Locate the cell with the specified text and output its (X, Y) center coordinate. 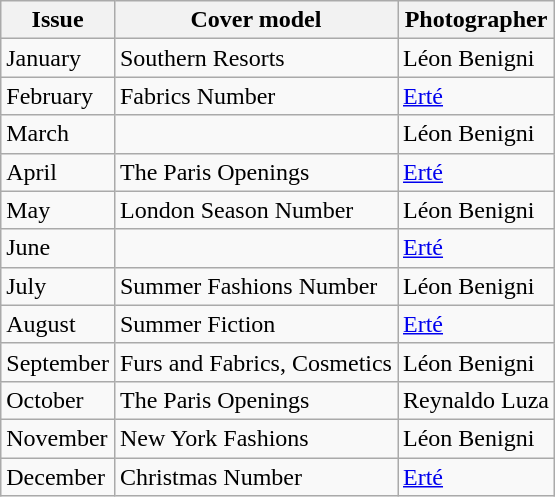
March (58, 134)
Cover model (256, 20)
April (58, 172)
Photographer (476, 20)
London Season Number (256, 210)
October (58, 400)
December (58, 477)
February (58, 96)
Issue (58, 20)
Southern Resorts (256, 58)
Fabrics Number (256, 96)
May (58, 210)
Furs and Fabrics, Cosmetics (256, 362)
June (58, 248)
Summer Fiction (256, 324)
September (58, 362)
Reynaldo Luza (476, 400)
August (58, 324)
January (58, 58)
Summer Fashions Number (256, 286)
July (58, 286)
New York Fashions (256, 438)
Christmas Number (256, 477)
November (58, 438)
